Return the [x, y] coordinate for the center point of the cell that contains the specified text.  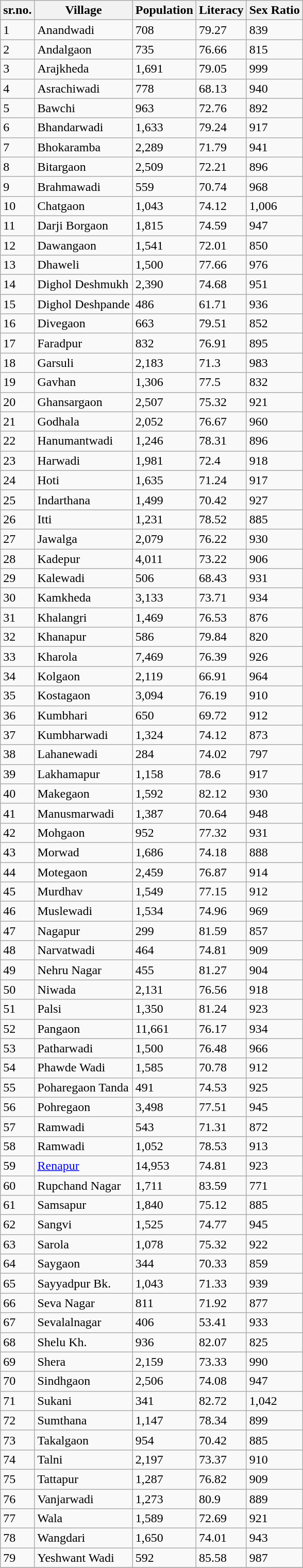
663 [164, 324]
933 [274, 1323]
Mohgaon [83, 833]
2,459 [164, 872]
68 [18, 1342]
Sumthana [83, 1420]
Sayyadpur Bk. [83, 1283]
76.91 [221, 343]
78.31 [221, 441]
Saygaon [83, 1264]
1,650 [164, 1538]
1,585 [164, 1068]
922 [274, 1244]
1,052 [164, 1146]
904 [274, 970]
72.01 [221, 245]
954 [164, 1440]
77 [18, 1519]
Gavhan [83, 382]
25 [18, 500]
73.71 [221, 598]
75.12 [221, 1205]
53 [18, 1048]
43 [18, 852]
29 [18, 578]
54 [18, 1068]
74.02 [221, 754]
2 [18, 49]
Morwad [83, 852]
26 [18, 519]
22 [18, 441]
491 [164, 1087]
506 [164, 578]
36 [18, 715]
1,525 [164, 1225]
77.66 [221, 265]
Lahanewadi [83, 754]
35 [18, 696]
Vanjarwadi [83, 1499]
Literacy [221, 10]
70.78 [221, 1068]
79.27 [221, 30]
543 [164, 1126]
sr.no. [18, 10]
40 [18, 794]
72.4 [221, 461]
Pohregaon [83, 1107]
83.59 [221, 1185]
75 [18, 1479]
71.92 [221, 1303]
1,246 [164, 441]
13 [18, 265]
Hanumantwadi [83, 441]
872 [274, 1126]
1,158 [164, 774]
4,011 [164, 558]
79.24 [221, 128]
914 [274, 872]
8 [18, 167]
71.33 [221, 1283]
69.72 [221, 715]
951 [274, 285]
Manusmarwadi [83, 813]
Pangaon [83, 1029]
50 [18, 990]
Bhandarwadi [83, 128]
940 [274, 89]
79.51 [221, 324]
78 [18, 1538]
2,289 [164, 147]
31 [18, 618]
Kumbhari [83, 715]
1,592 [164, 794]
74.53 [221, 1087]
960 [274, 421]
Faradpur [83, 343]
815 [274, 49]
74.59 [221, 225]
76.22 [221, 539]
Talni [83, 1459]
820 [274, 637]
Narvatwadi [83, 950]
Shera [83, 1362]
876 [274, 618]
Dighol Deshmukh [83, 285]
37 [18, 735]
895 [274, 343]
78.6 [221, 774]
71.24 [221, 480]
852 [274, 324]
586 [164, 637]
3,498 [164, 1107]
3,133 [164, 598]
983 [274, 363]
74 [18, 1459]
559 [164, 186]
Khalangri [83, 618]
Seva Nagar [83, 1303]
1,541 [164, 245]
Village [83, 10]
76.67 [221, 421]
45 [18, 892]
71.3 [221, 363]
1,231 [164, 519]
Makegaon [83, 794]
778 [164, 89]
Rupchand Nagar [83, 1185]
2,509 [164, 167]
943 [274, 1538]
55 [18, 1087]
299 [164, 931]
1,589 [164, 1519]
811 [164, 1303]
1,549 [164, 892]
877 [274, 1303]
969 [274, 911]
Kadepur [83, 558]
341 [164, 1401]
49 [18, 970]
5 [18, 108]
39 [18, 774]
60 [18, 1185]
Indarthana [83, 500]
70 [18, 1381]
66.91 [221, 676]
79.05 [221, 69]
11 [18, 225]
57 [18, 1126]
Population [164, 10]
Harwadi [83, 461]
82.07 [221, 1342]
41 [18, 813]
74.77 [221, 1225]
Yeshwant Wadi [83, 1558]
344 [164, 1264]
Anandwadi [83, 30]
Muslewadi [83, 911]
51 [18, 1009]
Renapur [83, 1166]
Darji Borgaon [83, 225]
797 [274, 754]
74.01 [221, 1538]
68.13 [221, 89]
Motegaon [83, 872]
Kostagaon [83, 696]
4 [18, 89]
Palsi [83, 1009]
Wala [83, 1519]
61.71 [221, 304]
Kamkheda [83, 598]
76.87 [221, 872]
78.34 [221, 1420]
859 [274, 1264]
987 [274, 1558]
24 [18, 480]
464 [164, 950]
857 [274, 931]
16 [18, 324]
Kalewadi [83, 578]
70.74 [221, 186]
1,306 [164, 382]
Asrachiwadi [83, 89]
966 [274, 1048]
Kumbharwadi [83, 735]
1,350 [164, 1009]
64 [18, 1264]
888 [274, 852]
76.19 [221, 696]
850 [274, 245]
873 [274, 735]
18 [18, 363]
77.15 [221, 892]
927 [274, 500]
76.39 [221, 657]
941 [274, 147]
Bhokaramba [83, 147]
925 [274, 1087]
76.56 [221, 990]
73.22 [221, 558]
2,159 [164, 1362]
2,506 [164, 1381]
19 [18, 382]
2,390 [164, 285]
3,094 [164, 696]
74.18 [221, 852]
67 [18, 1323]
650 [164, 715]
1,387 [164, 813]
1,840 [164, 1205]
73 [18, 1440]
79.84 [221, 637]
72.69 [221, 1519]
1,499 [164, 500]
Arajkheda [83, 69]
Murdhav [83, 892]
Brahmawadi [83, 186]
976 [274, 265]
990 [274, 1362]
85.58 [221, 1558]
23 [18, 461]
44 [18, 872]
592 [164, 1558]
70.64 [221, 813]
Kolgaon [83, 676]
76.53 [221, 618]
708 [164, 30]
1,815 [164, 225]
Jawalga [83, 539]
Sex Ratio [274, 10]
Dighol Deshpande [83, 304]
6 [18, 128]
72 [18, 1420]
2,183 [164, 363]
Tattapur [83, 1479]
81.27 [221, 970]
735 [164, 49]
939 [274, 1283]
78.53 [221, 1146]
71.79 [221, 147]
Kharola [83, 657]
906 [274, 558]
1,686 [164, 852]
2,507 [164, 402]
2,197 [164, 1459]
Wangdari [83, 1538]
28 [18, 558]
Phawde Wadi [83, 1068]
12 [18, 245]
68.43 [221, 578]
72.76 [221, 108]
47 [18, 931]
27 [18, 539]
952 [164, 833]
14,953 [164, 1166]
1,981 [164, 461]
34 [18, 676]
Bitargaon [83, 167]
11,661 [164, 1029]
Godhala [83, 421]
Sevalalnagar [83, 1323]
9 [18, 186]
71 [18, 1401]
1,691 [164, 69]
Hoti [83, 480]
999 [274, 69]
Shelu Kh. [83, 1342]
Sindhgaon [83, 1381]
48 [18, 950]
1,534 [164, 911]
21 [18, 421]
79 [18, 1558]
964 [274, 676]
56 [18, 1107]
63 [18, 1244]
73.37 [221, 1459]
1,147 [164, 1420]
76.48 [221, 1048]
15 [18, 304]
Khanapur [83, 637]
78.52 [221, 519]
963 [164, 108]
76.66 [221, 49]
1,633 [164, 128]
3 [18, 69]
82.12 [221, 794]
7,469 [164, 657]
38 [18, 754]
Sukani [83, 1401]
1,324 [164, 735]
Divegaon [83, 324]
1 [18, 30]
80.9 [221, 1499]
81.24 [221, 1009]
1,042 [274, 1401]
52 [18, 1029]
59 [18, 1166]
71.31 [221, 1126]
74.08 [221, 1381]
2,131 [164, 990]
66 [18, 1303]
73.33 [221, 1362]
81.59 [221, 931]
Nagapur [83, 931]
Patharwadi [83, 1048]
10 [18, 206]
58 [18, 1146]
77.5 [221, 382]
76.82 [221, 1479]
1,711 [164, 1185]
17 [18, 343]
65 [18, 1283]
771 [274, 1185]
Niwada [83, 990]
Lakhamapur [83, 774]
2,052 [164, 421]
33 [18, 657]
Chatgaon [83, 206]
839 [274, 30]
30 [18, 598]
1,635 [164, 480]
968 [274, 186]
Poharegaon Tanda [83, 1087]
1,006 [274, 206]
Bawchi [83, 108]
1,469 [164, 618]
Itti [83, 519]
Andalgaon [83, 49]
892 [274, 108]
62 [18, 1225]
20 [18, 402]
Ghansargaon [83, 402]
42 [18, 833]
Dawangaon [83, 245]
Nehru Nagar [83, 970]
70.33 [221, 1264]
889 [274, 1499]
406 [164, 1323]
486 [164, 304]
2,119 [164, 676]
Dhaweli [83, 265]
82.72 [221, 1401]
825 [274, 1342]
1,273 [164, 1499]
284 [164, 754]
2,079 [164, 539]
77.32 [221, 833]
61 [18, 1205]
74.68 [221, 285]
74.96 [221, 911]
46 [18, 911]
14 [18, 285]
76.17 [221, 1029]
Sarola [83, 1244]
77.51 [221, 1107]
899 [274, 1420]
32 [18, 637]
53.41 [221, 1323]
948 [274, 813]
1,287 [164, 1479]
7 [18, 147]
72.21 [221, 167]
926 [274, 657]
913 [274, 1146]
76 [18, 1499]
1,078 [164, 1244]
455 [164, 970]
Takalgaon [83, 1440]
Sangvi [83, 1225]
69 [18, 1362]
Garsuli [83, 363]
Samsapur [83, 1205]
